Pinpoint the cell where the given text exists, returning its [X, Y] midpoint coordinate. 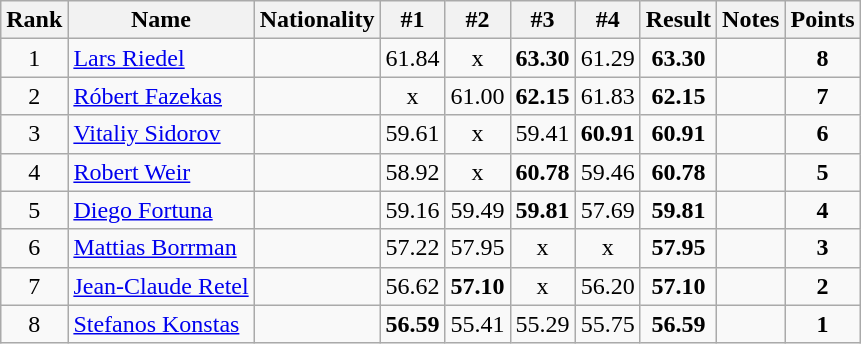
55.29 [542, 324]
Name [161, 20]
Nationality [317, 20]
Robert Weir [161, 172]
55.75 [608, 324]
59.49 [478, 210]
61.83 [608, 96]
59.46 [608, 172]
Lars Riedel [161, 58]
Stefanos Konstas [161, 324]
Mattias Borrman [161, 248]
Rank [34, 20]
Jean-Claude Retel [161, 286]
61.29 [608, 58]
Points [822, 20]
55.41 [478, 324]
#4 [608, 20]
57.22 [412, 248]
Diego Fortuna [161, 210]
58.92 [412, 172]
56.62 [412, 286]
#1 [412, 20]
#2 [478, 20]
Róbert Fazekas [161, 96]
59.41 [542, 134]
Notes [751, 20]
Result [678, 20]
61.84 [412, 58]
Vitaliy Sidorov [161, 134]
59.61 [412, 134]
#3 [542, 20]
56.20 [608, 286]
57.69 [608, 210]
59.16 [412, 210]
61.00 [478, 96]
